Output the (X, Y) coordinate of the center of the cell containing the given text.  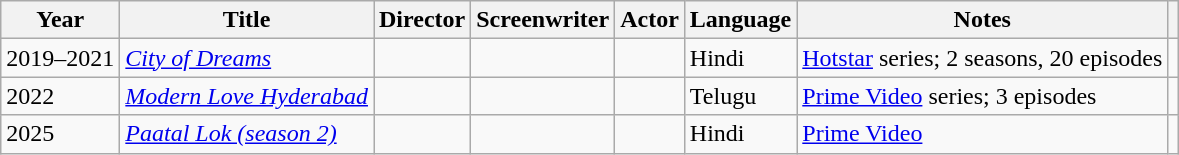
Director (422, 20)
Prime Video (982, 134)
Year (60, 20)
2025 (60, 134)
Hotstar series; 2 seasons, 20 episodes (982, 58)
2019–2021 (60, 58)
Paatal Lok (season 2) (247, 134)
Title (247, 20)
Actor (650, 20)
Prime Video series; 3 episodes (982, 96)
Modern Love Hyderabad (247, 96)
2022 (60, 96)
City of Dreams (247, 58)
Language (740, 20)
Notes (982, 20)
Screenwriter (543, 20)
Telugu (740, 96)
